Provide the (x, y) coordinate of the cell's center where the given text is located.  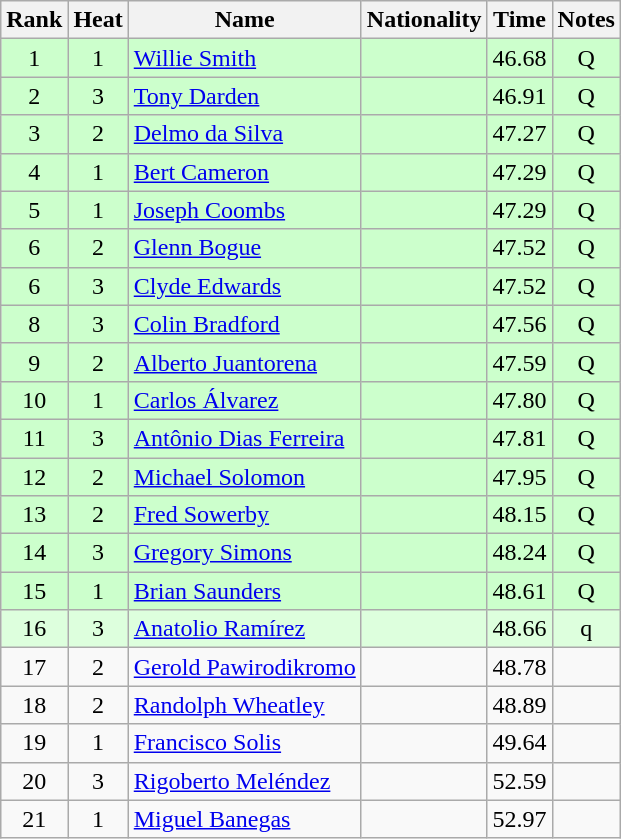
Gregory Simons (244, 553)
Colin Bradford (244, 324)
Nationality (424, 20)
q (586, 629)
Gerold Pawirodikromo (244, 667)
Clyde Edwards (244, 286)
Michael Solomon (244, 477)
48.89 (520, 705)
Miguel Banegas (244, 819)
13 (34, 515)
46.68 (520, 58)
47.80 (520, 400)
8 (34, 324)
48.24 (520, 553)
Notes (586, 20)
Rigoberto Meléndez (244, 781)
Tony Darden (244, 96)
47.27 (520, 134)
Anatolio Ramírez (244, 629)
18 (34, 705)
Willie Smith (244, 58)
14 (34, 553)
Name (244, 20)
Rank (34, 20)
47.95 (520, 477)
Delmo da Silva (244, 134)
Bert Cameron (244, 172)
Alberto Juantorena (244, 362)
19 (34, 743)
46.91 (520, 96)
52.97 (520, 819)
Randolph Wheatley (244, 705)
Brian Saunders (244, 591)
52.59 (520, 781)
49.64 (520, 743)
17 (34, 667)
9 (34, 362)
48.66 (520, 629)
5 (34, 210)
Antônio Dias Ferreira (244, 438)
Fred Sowerby (244, 515)
47.59 (520, 362)
11 (34, 438)
Glenn Bogue (244, 248)
10 (34, 400)
48.15 (520, 515)
47.81 (520, 438)
21 (34, 819)
15 (34, 591)
16 (34, 629)
12 (34, 477)
48.61 (520, 591)
48.78 (520, 667)
Heat (98, 20)
4 (34, 172)
Time (520, 20)
Francisco Solis (244, 743)
Joseph Coombs (244, 210)
Carlos Álvarez (244, 400)
47.56 (520, 324)
20 (34, 781)
